Provide the [x, y] coordinate of the cell's center where the given text is located.  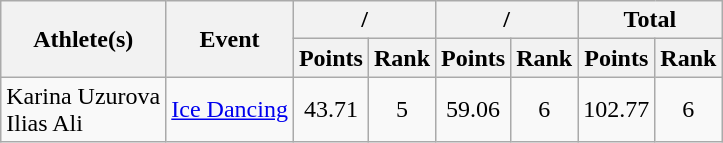
102.77 [616, 110]
43.71 [330, 110]
59.06 [474, 110]
5 [402, 110]
Total [650, 20]
Event [230, 39]
Karina UzurovaIlias Ali [84, 110]
Ice Dancing [230, 110]
Athlete(s) [84, 39]
